Scan for the cell matching the given text and deliver its (X, Y) coordinate at center. 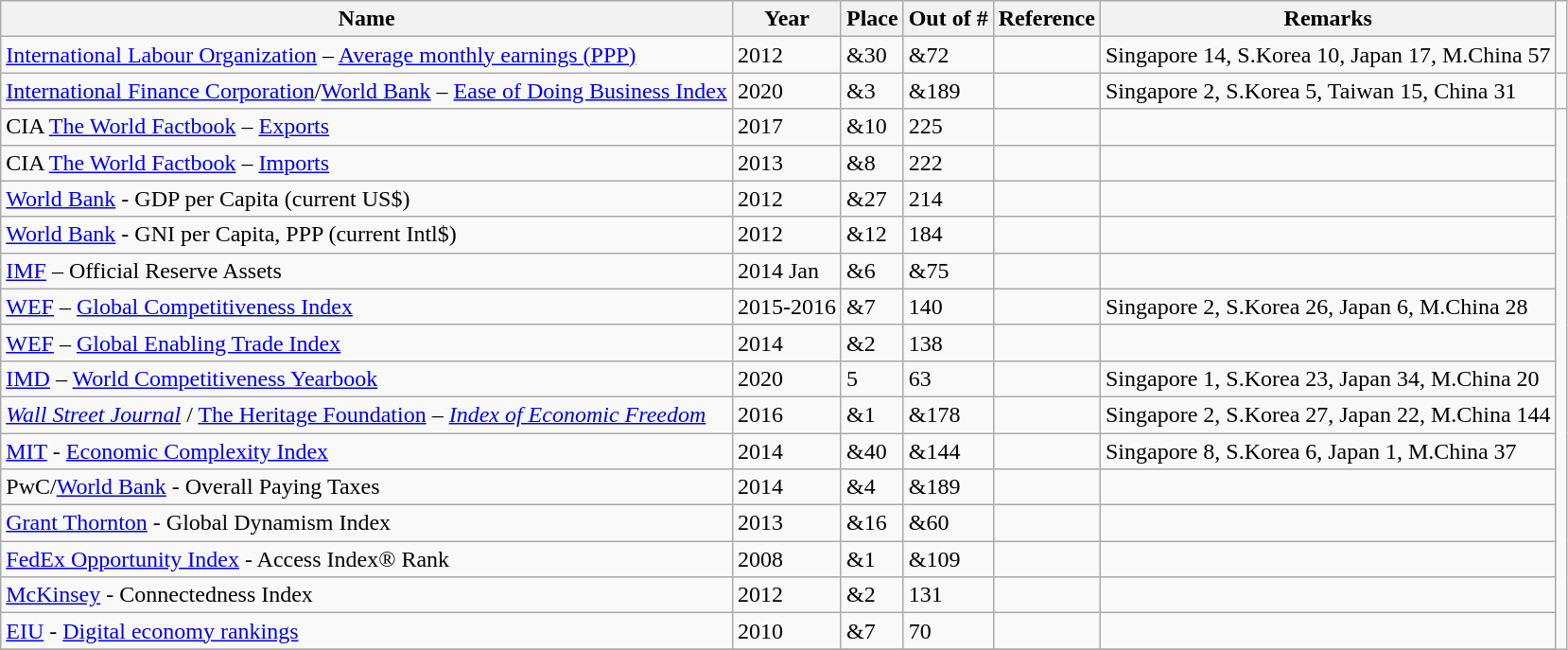
Reference (1046, 19)
&12 (872, 235)
&4 (872, 487)
Year (787, 19)
Name (367, 19)
2010 (787, 631)
IMF – Official Reserve Assets (367, 271)
Place (872, 19)
2008 (787, 559)
&3 (872, 91)
CIA The World Factbook – Imports (367, 163)
&16 (872, 523)
Singapore 14, S.Korea 10, Japan 17, M.China 57 (1328, 55)
IMD – World Competitiveness Yearbook (367, 378)
WEF – Global Competitiveness Index (367, 307)
140 (948, 307)
&72 (948, 55)
International Finance Corporation/World Bank – Ease of Doing Business Index (367, 91)
2017 (787, 127)
184 (948, 235)
2014 Jan (787, 271)
222 (948, 163)
63 (948, 378)
Remarks (1328, 19)
Singapore 2, S.Korea 5, Taiwan 15, China 31 (1328, 91)
70 (948, 631)
&75 (948, 271)
&178 (948, 414)
&144 (948, 451)
Out of # (948, 19)
Singapore 2, S.Korea 26, Japan 6, M.China 28 (1328, 307)
&8 (872, 163)
214 (948, 199)
World Bank - GNI per Capita, PPP (current Intl$) (367, 235)
138 (948, 343)
Singapore 2, S.Korea 27, Japan 22, M.China 144 (1328, 414)
2016 (787, 414)
Grant Thornton - Global Dynamism Index (367, 523)
&30 (872, 55)
&109 (948, 559)
International Labour Organization – Average monthly earnings (PPP) (367, 55)
PwC/World Bank - Overall Paying Taxes (367, 487)
EIU - Digital economy rankings (367, 631)
CIA The World Factbook – Exports (367, 127)
225 (948, 127)
WEF – Global Enabling Trade Index (367, 343)
&60 (948, 523)
FedEx Opportunity Index - Access Index® Rank (367, 559)
MIT - Economic Complexity Index (367, 451)
131 (948, 595)
Wall Street Journal / The Heritage Foundation – Index of Economic Freedom (367, 414)
2015-2016 (787, 307)
McKinsey - Connectedness Index (367, 595)
&6 (872, 271)
5 (872, 378)
&27 (872, 199)
Singapore 8, S.Korea 6, Japan 1, M.China 37 (1328, 451)
&10 (872, 127)
&40 (872, 451)
Singapore 1, S.Korea 23, Japan 34, M.China 20 (1328, 378)
World Bank - GDP per Capita (current US$) (367, 199)
